Search for the cell housing the specified text and yield its (X, Y) center coordinate. 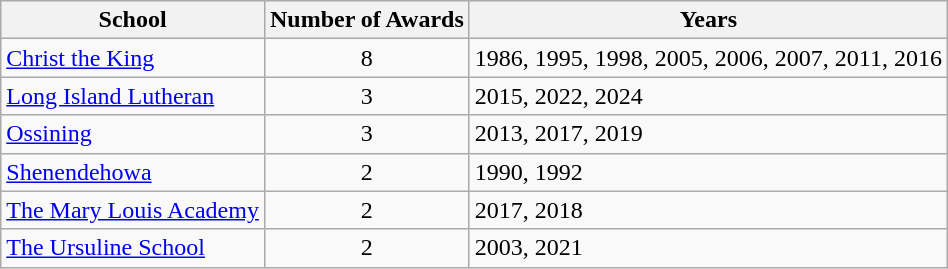
2003, 2021 (708, 248)
1986, 1995, 1998, 2005, 2006, 2007, 2011, 2016 (708, 58)
Christ the King (133, 58)
2017, 2018 (708, 210)
The Ursuline School (133, 248)
1990, 1992 (708, 172)
Long Island Lutheran (133, 96)
School (133, 20)
Shenendehowa (133, 172)
Number of Awards (366, 20)
Years (708, 20)
2015, 2022, 2024 (708, 96)
2013, 2017, 2019 (708, 134)
The Mary Louis Academy (133, 210)
Ossining (133, 134)
8 (366, 58)
